Determine the (X, Y) coordinate at the center of the cell enclosing the given text.  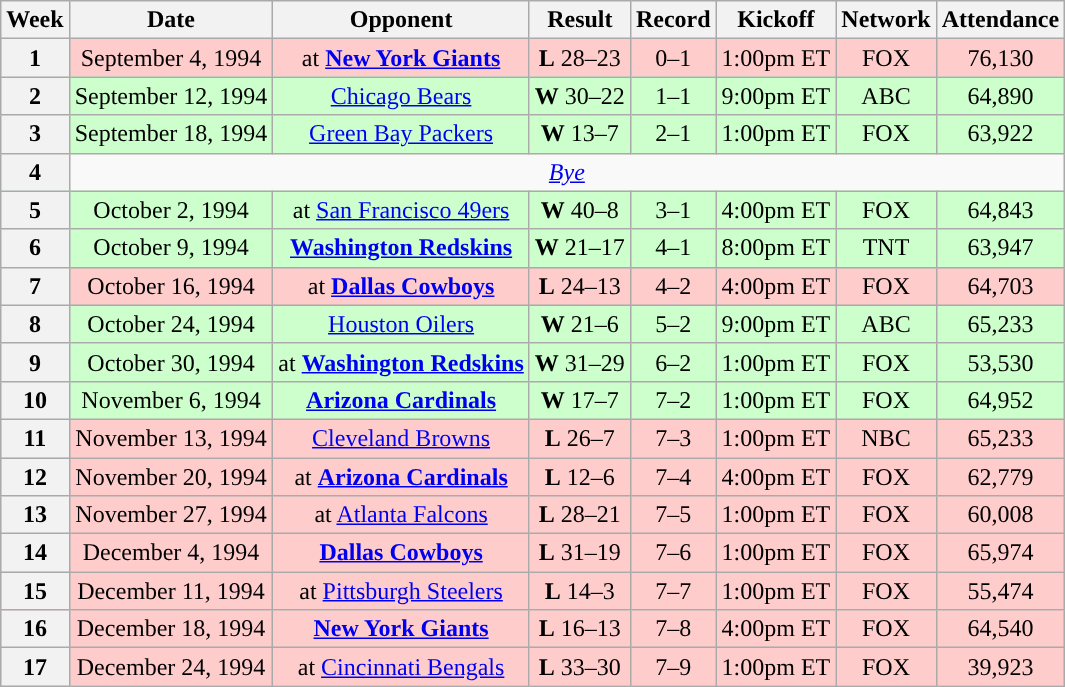
4 (35, 172)
7–5 (673, 515)
TNT (886, 248)
W 13–7 (580, 134)
76,130 (1000, 58)
12 (35, 477)
2 (35, 96)
5–2 (673, 324)
63,947 (1000, 248)
L 31–19 (580, 553)
64,952 (1000, 400)
Bye (566, 172)
at Arizona Cardinals (401, 477)
W 40–8 (580, 210)
October 2, 1994 (171, 210)
November 13, 1994 (171, 438)
Opponent (401, 20)
W 21–17 (580, 248)
December 11, 1994 (171, 591)
Green Bay Packers (401, 134)
7–8 (673, 629)
8 (35, 324)
4–1 (673, 248)
at Washington Redskins (401, 362)
Week (35, 20)
64,703 (1000, 286)
5 (35, 210)
L 12–6 (580, 477)
Network (886, 20)
at Dallas Cowboys (401, 286)
October 30, 1994 (171, 362)
Washington Redskins (401, 248)
October 16, 1994 (171, 286)
4–2 (673, 286)
15 (35, 591)
3–1 (673, 210)
63,922 (1000, 134)
0–1 (673, 58)
6 (35, 248)
Arizona Cardinals (401, 400)
14 (35, 553)
1 (35, 58)
7 (35, 286)
December 4, 1994 (171, 553)
1–1 (673, 96)
L 28–21 (580, 515)
October 24, 1994 (171, 324)
11 (35, 438)
16 (35, 629)
9 (35, 362)
W 31–29 (580, 362)
at Pittsburgh Steelers (401, 591)
NBC (886, 438)
13 (35, 515)
November 6, 1994 (171, 400)
November 20, 1994 (171, 477)
New York Giants (401, 629)
L 28–23 (580, 58)
Houston Oilers (401, 324)
8:00pm ET (776, 248)
Date (171, 20)
3 (35, 134)
62,779 (1000, 477)
at Atlanta Falcons (401, 515)
39,923 (1000, 667)
September 4, 1994 (171, 58)
Record (673, 20)
6–2 (673, 362)
September 18, 1994 (171, 134)
60,008 (1000, 515)
17 (35, 667)
Chicago Bears (401, 96)
L 16–13 (580, 629)
December 24, 1994 (171, 667)
Result (580, 20)
L 33–30 (580, 667)
2–1 (673, 134)
Attendance (1000, 20)
55,474 (1000, 591)
L 14–3 (580, 591)
Cleveland Browns (401, 438)
at New York Giants (401, 58)
64,890 (1000, 96)
64,540 (1000, 629)
W 30–22 (580, 96)
L 26–7 (580, 438)
7–3 (673, 438)
September 12, 1994 (171, 96)
October 9, 1994 (171, 248)
at Cincinnati Bengals (401, 667)
65,974 (1000, 553)
at San Francisco 49ers (401, 210)
November 27, 1994 (171, 515)
Kickoff (776, 20)
7–4 (673, 477)
53,530 (1000, 362)
7–2 (673, 400)
W 17–7 (580, 400)
Dallas Cowboys (401, 553)
W 21–6 (580, 324)
7–7 (673, 591)
64,843 (1000, 210)
10 (35, 400)
December 18, 1994 (171, 629)
L 24–13 (580, 286)
7–9 (673, 667)
7–6 (673, 553)
